Identify which cell holds the provided text, then report its (X, Y) central coordinate. 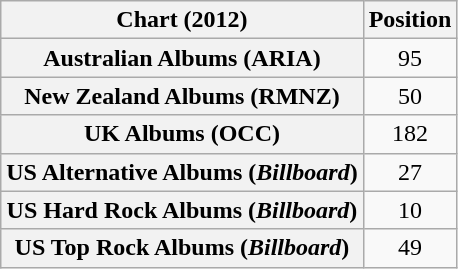
49 (410, 248)
US Hard Rock Albums (Billboard) (182, 210)
Chart (2012) (182, 20)
New Zealand Albums (RMNZ) (182, 96)
95 (410, 58)
Position (410, 20)
182 (410, 134)
US Top Rock Albums (Billboard) (182, 248)
US Alternative Albums (Billboard) (182, 172)
UK Albums (OCC) (182, 134)
Australian Albums (ARIA) (182, 58)
10 (410, 210)
50 (410, 96)
27 (410, 172)
